Return the [x, y] coordinate for the center point of the cell that contains the specified text.  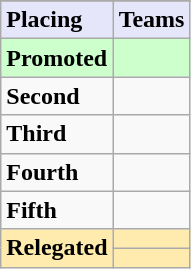
Second [57, 96]
Teams [152, 20]
Promoted [57, 58]
Third [57, 134]
Relegated [57, 248]
Fifth [57, 210]
Placing [57, 20]
Fourth [57, 172]
